Return (X, Y) of the center of cell containing provided text 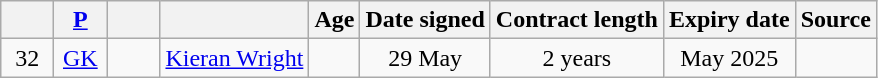
2 years (576, 58)
Contract length (576, 20)
29 May (425, 58)
Age (334, 20)
Kieran Wright (234, 58)
GK (80, 58)
Expiry date (729, 20)
Source (836, 20)
Date signed (425, 20)
May 2025 (729, 58)
32 (28, 58)
P (80, 20)
